Determine the (x, y) coordinate at the center of the cell enclosing the given text.  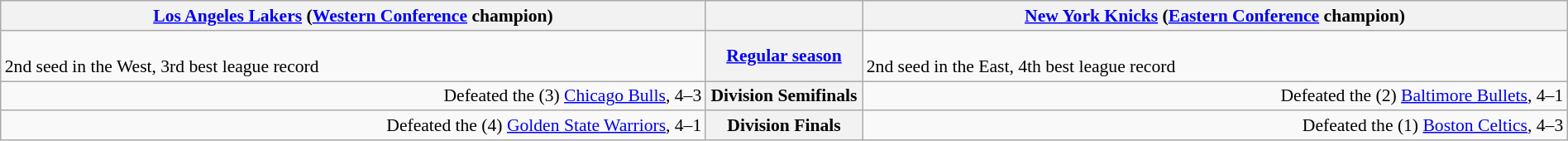
2nd seed in the West, 3rd best league record (354, 56)
Defeated the (2) Baltimore Bullets, 4–1 (1216, 96)
Defeated the (1) Boston Celtics, 4–3 (1216, 126)
Regular season (784, 56)
Division Semifinals (784, 96)
Division Finals (784, 126)
Defeated the (4) Golden State Warriors, 4–1 (354, 126)
Los Angeles Lakers (Western Conference champion) (354, 16)
Defeated the (3) Chicago Bulls, 4–3 (354, 96)
New York Knicks (Eastern Conference champion) (1216, 16)
2nd seed in the East, 4th best league record (1216, 56)
